Extract the (x, y) coordinate from the center of the cell holding the provided text.  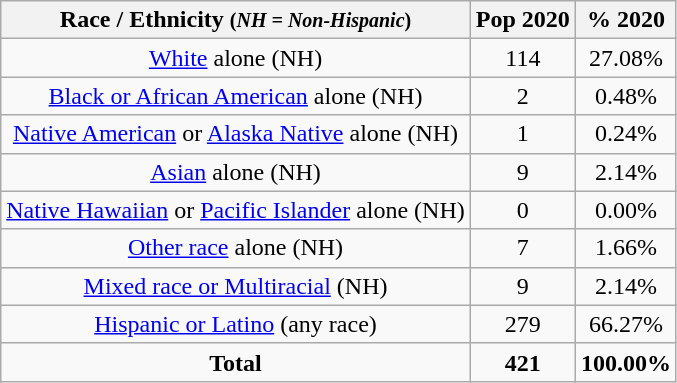
Mixed race or Multiracial (NH) (236, 286)
Pop 2020 (522, 20)
0.00% (626, 210)
Native American or Alaska Native alone (NH) (236, 134)
1.66% (626, 248)
66.27% (626, 324)
% 2020 (626, 20)
0.24% (626, 134)
7 (522, 248)
Race / Ethnicity (NH = Non-Hispanic) (236, 20)
Black or African American alone (NH) (236, 96)
0.48% (626, 96)
Hispanic or Latino (any race) (236, 324)
100.00% (626, 362)
2 (522, 96)
0 (522, 210)
1 (522, 134)
279 (522, 324)
Total (236, 362)
Native Hawaiian or Pacific Islander alone (NH) (236, 210)
Asian alone (NH) (236, 172)
114 (522, 58)
27.08% (626, 58)
421 (522, 362)
White alone (NH) (236, 58)
Other race alone (NH) (236, 248)
